Extract the (x, y) coordinate from the center of the cell holding the provided text.  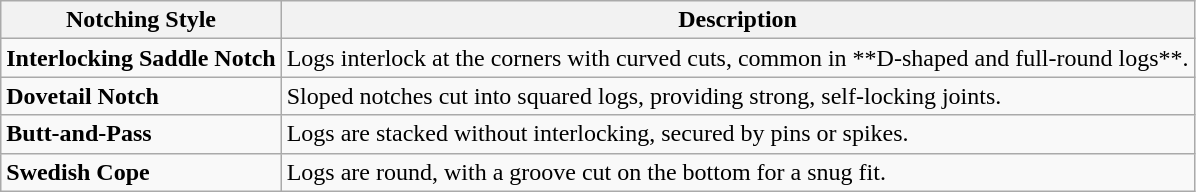
Butt-and-Pass (141, 134)
Logs interlock at the corners with curved cuts, common in **D-shaped and full-round logs**. (738, 58)
Description (738, 20)
Sloped notches cut into squared logs, providing strong, self-locking joints. (738, 96)
Logs are round, with a groove cut on the bottom for a snug fit. (738, 172)
Dovetail Notch (141, 96)
Swedish Cope (141, 172)
Logs are stacked without interlocking, secured by pins or spikes. (738, 134)
Notching Style (141, 20)
Interlocking Saddle Notch (141, 58)
